Detect which cell encompasses the target text, then output its [x, y] center coordinate. 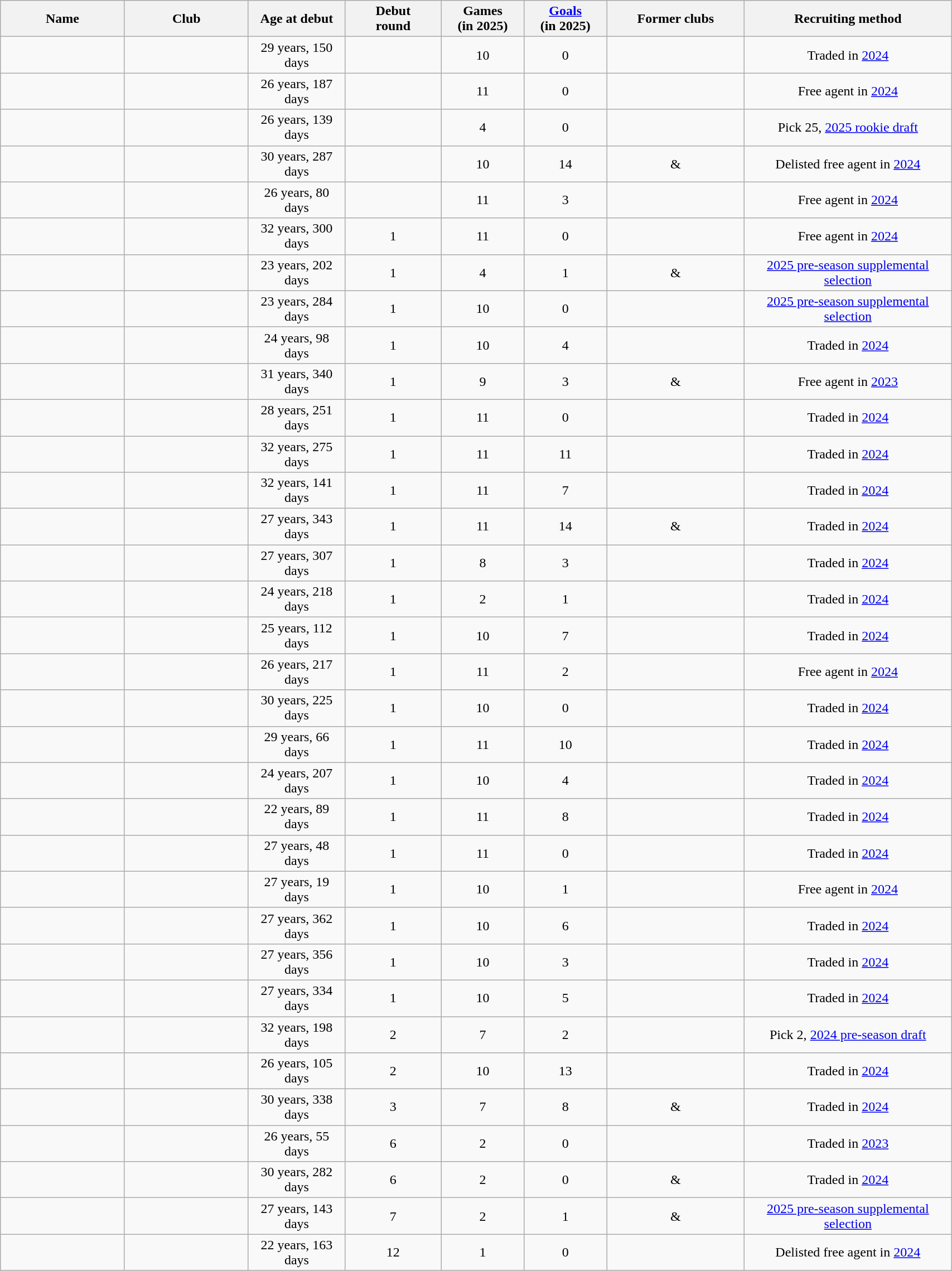
25 years, 112 days [297, 636]
27 years, 362 days [297, 926]
26 years, 139 days [297, 127]
27 years, 48 days [297, 853]
27 years, 356 days [297, 961]
23 years, 202 days [297, 272]
26 years, 55 days [297, 1143]
22 years, 89 days [297, 816]
Traded in 2023 [848, 1143]
9 [482, 381]
Age at debut [297, 19]
30 years, 225 days [297, 708]
30 years, 282 days [297, 1180]
Goals(in 2025) [566, 19]
27 years, 334 days [297, 998]
24 years, 98 days [297, 345]
31 years, 340 days [297, 381]
Former clubs [676, 19]
23 years, 284 days [297, 309]
32 years, 141 days [297, 491]
30 years, 287 days [297, 164]
Games(in 2025) [482, 19]
13 [566, 1071]
32 years, 198 days [297, 1034]
28 years, 251 days [297, 417]
Pick 2, 2024 pre-season draft [848, 1034]
27 years, 307 days [297, 563]
29 years, 66 days [297, 744]
Free agent in 2023 [848, 381]
26 years, 105 days [297, 1071]
Debutround [393, 19]
22 years, 163 days [297, 1253]
26 years, 187 days [297, 91]
26 years, 80 days [297, 200]
30 years, 338 days [297, 1108]
27 years, 343 days [297, 526]
24 years, 207 days [297, 781]
29 years, 150 days [297, 55]
27 years, 19 days [297, 889]
27 years, 143 days [297, 1216]
26 years, 217 days [297, 671]
Recruiting method [848, 19]
Name [62, 19]
Pick 25, 2025 rookie draft [848, 127]
24 years, 218 days [297, 599]
12 [393, 1253]
32 years, 300 days [297, 236]
5 [566, 998]
32 years, 275 days [297, 454]
Club [186, 19]
